Detect which cell encompasses the target text, then output its [X, Y] center coordinate. 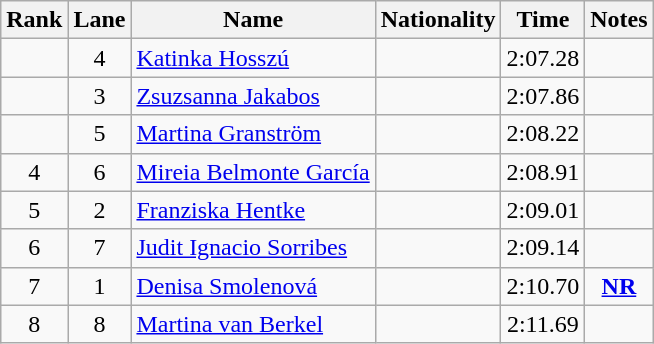
2:08.22 [543, 134]
Martina van Berkel [253, 324]
Name [253, 20]
2:10.70 [543, 286]
Denisa Smolenová [253, 286]
NR [619, 286]
2 [100, 210]
2:11.69 [543, 324]
Notes [619, 20]
Katinka Hosszú [253, 58]
Mireia Belmonte García [253, 172]
1 [100, 286]
3 [100, 96]
2:09.14 [543, 248]
Nationality [438, 20]
2:07.28 [543, 58]
2:07.86 [543, 96]
Rank [34, 20]
Martina Granström [253, 134]
Franziska Hentke [253, 210]
Time [543, 20]
Zsuzsanna Jakabos [253, 96]
Lane [100, 20]
Judit Ignacio Sorribes [253, 248]
2:08.91 [543, 172]
2:09.01 [543, 210]
